Identify which cell holds the provided text, then report its (X, Y) central coordinate. 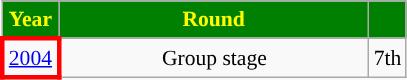
Group stage (214, 58)
2004 (30, 58)
Year (30, 20)
Round (214, 20)
7th (388, 58)
